Output the (x, y) coordinate of the center of the cell containing the given text.  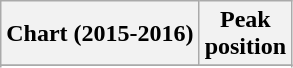
Peak position (245, 34)
Chart (2015-2016) (100, 34)
